Extract the [x, y] coordinate from the center of the cell holding the provided text.  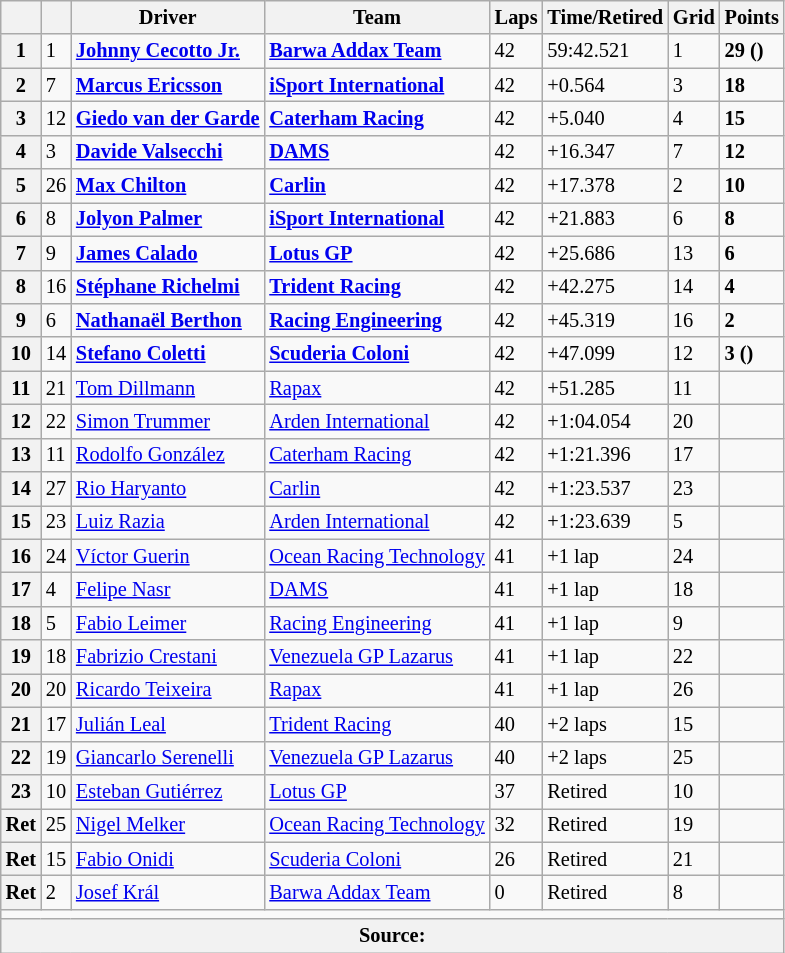
+21.883 [605, 219]
29 () [752, 51]
Grid [694, 17]
+1:23.639 [605, 522]
+51.285 [605, 388]
Julián Leal [168, 724]
Davide Valsecchi [168, 152]
Esteban Gutiérrez [168, 791]
+5.040 [605, 118]
0 [516, 892]
Source: [392, 936]
+25.686 [605, 253]
Ricardo Teixeira [168, 690]
Time/Retired [605, 17]
+47.099 [605, 354]
Points [752, 17]
Rodolfo González [168, 455]
+16.347 [605, 152]
+0.564 [605, 85]
Josef Král [168, 892]
Tom Dillmann [168, 388]
Marcus Ericsson [168, 85]
Driver [168, 17]
32 [516, 825]
Stefano Coletti [168, 354]
Felipe Nasr [168, 589]
+42.275 [605, 287]
James Calado [168, 253]
+1:23.537 [605, 489]
Fabio Onidi [168, 859]
Team [376, 17]
Rio Haryanto [168, 489]
59:42.521 [605, 51]
Johnny Cecotto Jr. [168, 51]
+17.378 [605, 186]
Luiz Razia [168, 522]
Simon Trummer [168, 421]
+1:04.054 [605, 421]
Giancarlo Serenelli [168, 758]
Jolyon Palmer [168, 219]
Fabrizio Crestani [168, 657]
Giedo van der Garde [168, 118]
Víctor Guerin [168, 556]
37 [516, 791]
27 [56, 489]
+45.319 [605, 320]
Nathanaël Berthon [168, 320]
3 () [752, 354]
Stéphane Richelmi [168, 287]
Nigel Melker [168, 825]
Fabio Leimer [168, 623]
Max Chilton [168, 186]
Laps [516, 17]
+1:21.396 [605, 455]
